Return (X, Y) of the center of cell containing provided text 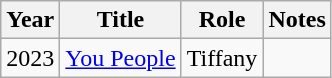
Tiffany (222, 58)
Role (222, 20)
Notes (297, 20)
Title (120, 20)
2023 (30, 58)
Year (30, 20)
You People (120, 58)
